Identify which cell holds the provided text, then report its [X, Y] central coordinate. 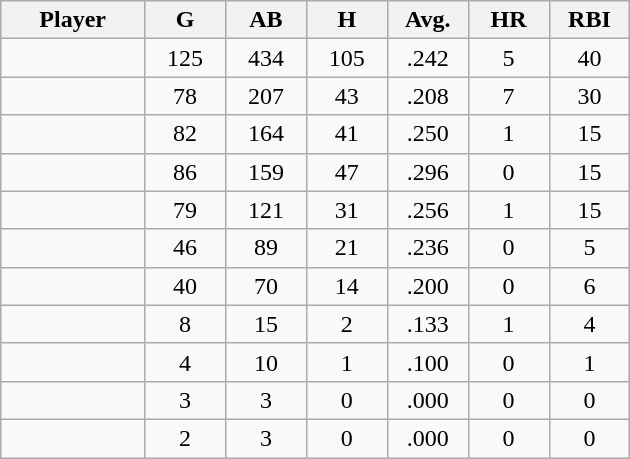
.208 [428, 96]
6 [590, 286]
70 [266, 286]
30 [590, 96]
41 [346, 134]
31 [346, 210]
207 [266, 96]
89 [266, 248]
125 [186, 58]
.256 [428, 210]
.242 [428, 58]
14 [346, 286]
7 [508, 96]
.200 [428, 286]
8 [186, 324]
.236 [428, 248]
.100 [428, 362]
78 [186, 96]
.250 [428, 134]
Avg. [428, 20]
86 [186, 172]
HR [508, 20]
H [346, 20]
434 [266, 58]
46 [186, 248]
164 [266, 134]
RBI [590, 20]
10 [266, 362]
.133 [428, 324]
.296 [428, 172]
AB [266, 20]
159 [266, 172]
79 [186, 210]
121 [266, 210]
82 [186, 134]
G [186, 20]
Player [73, 20]
105 [346, 58]
47 [346, 172]
21 [346, 248]
43 [346, 96]
